Return the (X, Y) coordinate for the center point of the cell that contains the specified text.  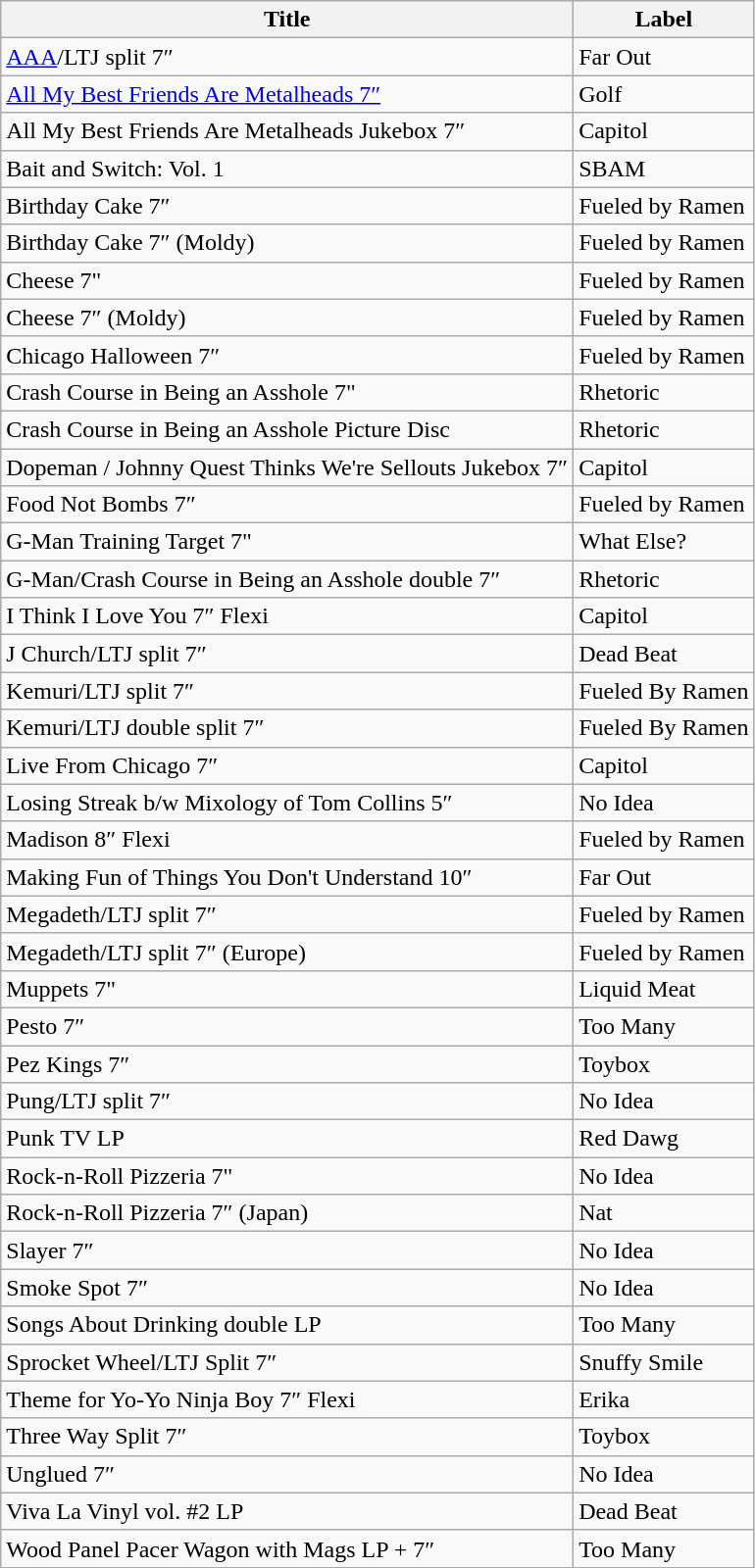
Smoke Spot 7″ (287, 1288)
Rock-n-Roll Pizzeria 7" (287, 1176)
Songs About Drinking double LP (287, 1325)
Kemuri/LTJ double split 7″ (287, 728)
Pesto 7″ (287, 1026)
Crash Course in Being an Asshole 7" (287, 392)
Dopeman / Johnny Quest Thinks We're Sellouts Jukebox 7″ (287, 467)
Crash Course in Being an Asshole Picture Disc (287, 429)
Theme for Yo-Yo Ninja Boy 7″ Flexi (287, 1399)
All My Best Friends Are Metalheads Jukebox 7″ (287, 131)
Cheese 7" (287, 280)
Sprocket Wheel/LTJ Split 7″ (287, 1362)
Kemuri/LTJ split 7″ (287, 691)
G-Man Training Target 7" (287, 542)
Birthday Cake 7″ (Moldy) (287, 243)
Snuffy Smile (664, 1362)
Muppets 7" (287, 989)
Wood Panel Pacer Wagon with Mags LP + 7″ (287, 1548)
Chicago Halloween 7″ (287, 355)
Red Dawg (664, 1139)
All My Best Friends Are Metalheads 7″ (287, 94)
J Church/LTJ split 7″ (287, 654)
Unglued 7″ (287, 1474)
AAA/LTJ split 7″ (287, 57)
Madison 8″ Flexi (287, 840)
Punk TV LP (287, 1139)
Cheese 7″ (Moldy) (287, 318)
SBAM (664, 169)
Three Way Split 7″ (287, 1437)
Slayer 7″ (287, 1250)
Losing Streak b/w Mixology of Tom Collins 5″ (287, 803)
Megadeth/LTJ split 7″ (287, 914)
Rock-n-Roll Pizzeria 7″ (Japan) (287, 1213)
Food Not Bombs 7″ (287, 505)
Erika (664, 1399)
What Else? (664, 542)
Making Fun of Things You Don't Understand 10″ (287, 877)
Live From Chicago 7″ (287, 765)
Nat (664, 1213)
Viva La Vinyl vol. #2 LP (287, 1511)
Bait and Switch: Vol. 1 (287, 169)
I Think I Love You 7″ Flexi (287, 616)
Liquid Meat (664, 989)
Label (664, 20)
Title (287, 20)
Pung/LTJ split 7″ (287, 1102)
Birthday Cake 7″ (287, 206)
Megadeth/LTJ split 7″ (Europe) (287, 952)
G-Man/Crash Course in Being an Asshole double 7″ (287, 579)
Golf (664, 94)
Pez Kings 7″ (287, 1063)
